Capture the cell that displays the provided text and extract its [x, y] central coordinate. 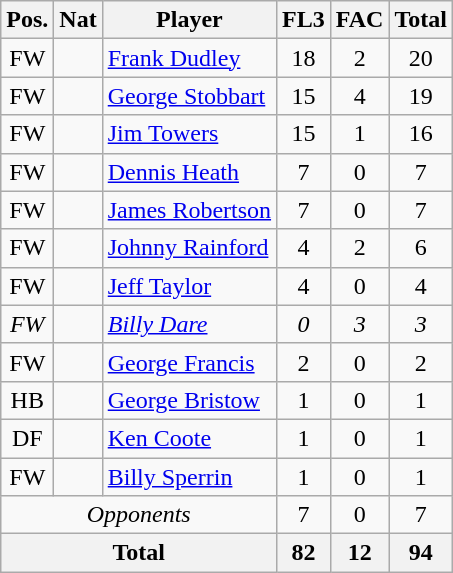
82 [304, 553]
Player [189, 20]
Jim Towers [189, 134]
Jeff Taylor [189, 286]
Nat [78, 20]
20 [421, 58]
16 [421, 134]
12 [360, 553]
George Bristow [189, 400]
James Robertson [189, 210]
FAC [360, 20]
Dennis Heath [189, 172]
18 [304, 58]
Johnny Rainford [189, 248]
George Francis [189, 362]
Frank Dudley [189, 58]
HB [28, 400]
George Stobbart [189, 96]
Opponents [139, 515]
Billy Dare [189, 324]
DF [28, 438]
6 [421, 248]
94 [421, 553]
Pos. [28, 20]
FL3 [304, 20]
Billy Sperrin [189, 477]
19 [421, 96]
Ken Coote [189, 438]
